Search for the cell housing the specified text and yield its [x, y] center coordinate. 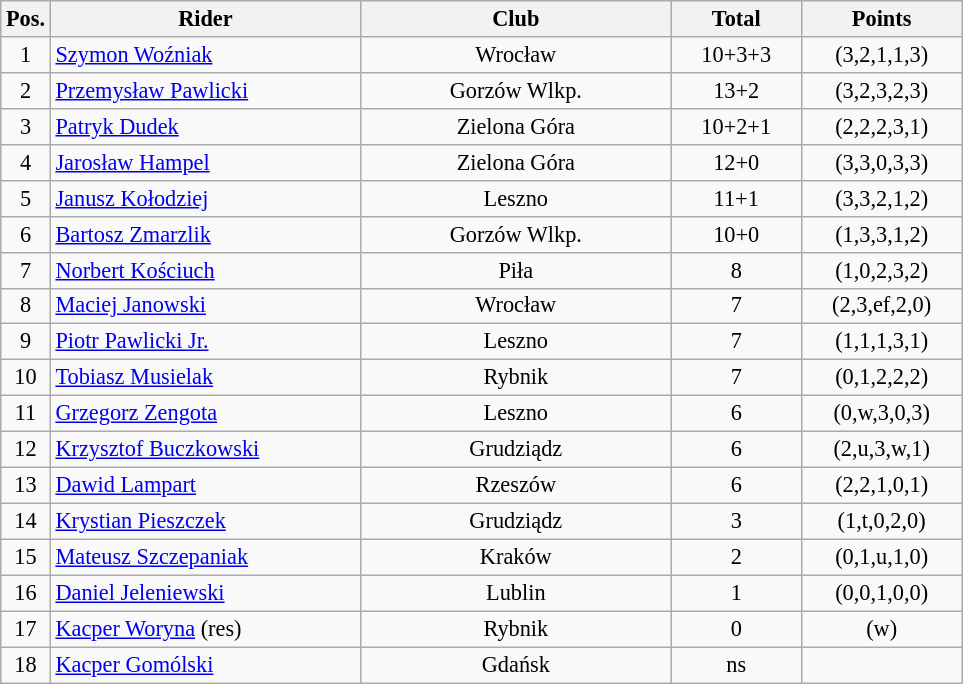
Rider [205, 19]
Janusz Kołodziej [205, 198]
Total [736, 19]
Piła [516, 270]
(3,3,0,3,3) [881, 162]
Dawid Lampart [205, 485]
(1,0,2,3,2) [881, 270]
10+3+3 [736, 55]
Gdańsk [516, 665]
(2,2,1,0,1) [881, 485]
Points [881, 19]
(1,1,1,3,1) [881, 342]
18 [26, 665]
(1,3,3,1,2) [881, 234]
(2,3,ef,2,0) [881, 306]
Kacper Gomólski [205, 665]
9 [26, 342]
(3,2,1,1,3) [881, 55]
(w) [881, 629]
13 [26, 485]
10+0 [736, 234]
ns [736, 665]
Grzegorz Zengota [205, 414]
12+0 [736, 162]
14 [26, 521]
Kraków [516, 557]
15 [26, 557]
10 [26, 378]
Daniel Jeleniewski [205, 593]
(0,w,3,0,3) [881, 414]
Bartosz Zmarzlik [205, 234]
(3,2,3,2,3) [881, 90]
Kacper Woryna (res) [205, 629]
(2,2,2,3,1) [881, 126]
(0,1,2,2,2) [881, 378]
Club [516, 19]
Szymon Woźniak [205, 55]
(0,0,1,0,0) [881, 593]
10+2+1 [736, 126]
Patryk Dudek [205, 126]
(1,t,0,2,0) [881, 521]
Pos. [26, 19]
(2,u,3,w,1) [881, 450]
Krystian Pieszczek [205, 521]
11 [26, 414]
Rzeszów [516, 485]
4 [26, 162]
Tobiasz Musielak [205, 378]
Mateusz Szczepaniak [205, 557]
(3,3,2,1,2) [881, 198]
5 [26, 198]
(0,1,u,1,0) [881, 557]
11+1 [736, 198]
Lublin [516, 593]
17 [26, 629]
Jarosław Hampel [205, 162]
Piotr Pawlicki Jr. [205, 342]
13+2 [736, 90]
12 [26, 450]
Przemysław Pawlicki [205, 90]
Maciej Janowski [205, 306]
0 [736, 629]
Norbert Kościuch [205, 270]
Krzysztof Buczkowski [205, 450]
16 [26, 593]
